Capture the cell that displays the provided text and extract its [X, Y] central coordinate. 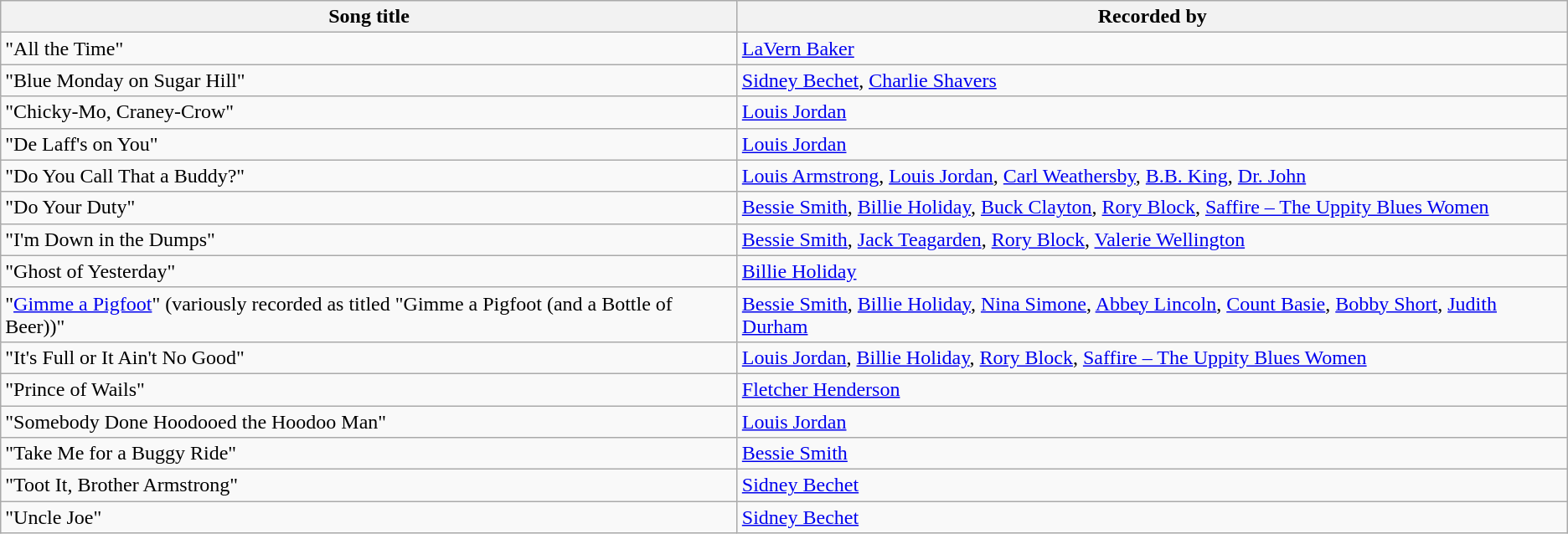
Sidney Bechet, Charlie Shavers [1153, 80]
"Somebody Done Hoodooed the Hoodoo Man" [369, 421]
Recorded by [1153, 17]
Louis Armstrong, Louis Jordan, Carl Weathersby, B.B. King, Dr. John [1153, 176]
Fletcher Henderson [1153, 389]
"Do Your Duty" [369, 208]
Bessie Smith, Billie Holiday, Nina Simone, Abbey Lincoln, Count Basie, Bobby Short, Judith Durham [1153, 315]
Song title [369, 17]
"Toot It, Brother Armstrong" [369, 485]
"Chicky-Mo, Craney-Crow" [369, 112]
Louis Jordan, Billie Holiday, Rory Block, Saffire – The Uppity Blues Women [1153, 357]
Billie Holiday [1153, 271]
"Uncle Joe" [369, 517]
"Blue Monday on Sugar Hill" [369, 80]
"Take Me for a Buggy Ride" [369, 454]
"I'm Down in the Dumps" [369, 239]
"Do You Call That a Buddy?" [369, 176]
Bessie Smith [1153, 454]
"Prince of Wails" [369, 389]
"All the Time" [369, 49]
Bessie Smith, Billie Holiday, Buck Clayton, Rory Block, Saffire – The Uppity Blues Women [1153, 208]
"Gimme a Pigfoot" (variously recorded as titled "Gimme a Pigfoot (and a Bottle of Beer))" [369, 315]
"De Laff's on You" [369, 144]
"Ghost of Yesterday" [369, 271]
Bessie Smith, Jack Teagarden, Rory Block, Valerie Wellington [1153, 239]
"It's Full or It Ain't No Good" [369, 357]
LaVern Baker [1153, 49]
